Search for the cell housing the specified text and yield its (X, Y) center coordinate. 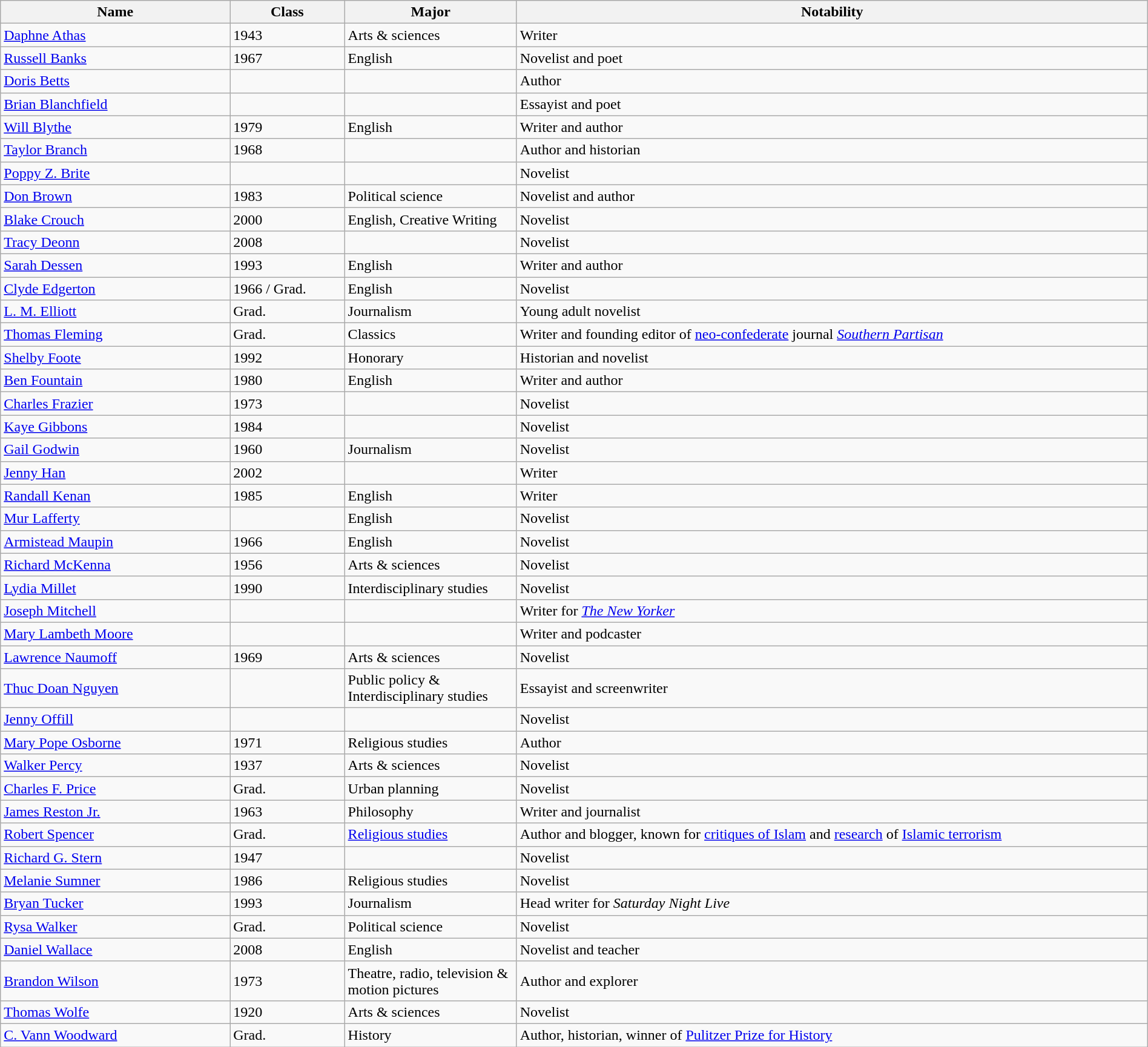
Taylor Branch (115, 150)
Ben Fountain (115, 381)
Lydia Millet (115, 588)
Public policy & Interdisciplinary studies (431, 689)
Mary Pope Osborne (115, 743)
1968 (287, 150)
1983 (287, 196)
1979 (287, 127)
1960 (287, 450)
Rysa Walker (115, 927)
James Reston Jr. (115, 812)
Daphne Athas (115, 35)
Poppy Z. Brite (115, 173)
1980 (287, 381)
Classics (431, 335)
1920 (287, 1012)
C. Vann Woodward (115, 1035)
Will Blythe (115, 127)
Brandon Wilson (115, 980)
Writer and journalist (832, 812)
Armistead Maupin (115, 542)
2000 (287, 219)
Kaye Gibbons (115, 427)
Jenny Offill (115, 720)
1969 (287, 657)
Sarah Dessen (115, 265)
1971 (287, 743)
1937 (287, 766)
Mary Lambeth Moore (115, 634)
Richard McKenna (115, 565)
Thuc Doan Nguyen (115, 689)
Bryan Tucker (115, 904)
Author and explorer (832, 980)
Brian Blanchfield (115, 104)
Tracy Deonn (115, 242)
Mur Lafferty (115, 519)
Novelist and author (832, 196)
Philosophy (431, 812)
Don Brown (115, 196)
Thomas Wolfe (115, 1012)
1985 (287, 496)
Blake Crouch (115, 219)
Walker Percy (115, 766)
Historian and novelist (832, 358)
Writer and founding editor of neo-confederate journal Southern Partisan (832, 335)
Randall Kenan (115, 496)
Essayist and poet (832, 104)
1956 (287, 565)
Melanie Sumner (115, 881)
Honorary (431, 358)
1990 (287, 588)
Name (115, 12)
English, Creative Writing (431, 219)
Major (431, 12)
1963 (287, 812)
L. M. Elliott (115, 312)
1966 (287, 542)
1986 (287, 881)
Charles Frazier (115, 404)
Clyde Edgerton (115, 289)
Interdisciplinary studies (431, 588)
Young adult novelist (832, 312)
Russell Banks (115, 58)
Essayist and screenwriter (832, 689)
Gail Godwin (115, 450)
Charles F. Price (115, 789)
Shelby Foote (115, 358)
Class (287, 12)
Jenny Han (115, 473)
Lawrence Naumoff (115, 657)
1966 / Grad. (287, 289)
Author, historian, winner of Pulitzer Prize for History (832, 1035)
Urban planning (431, 789)
1984 (287, 427)
Daniel Wallace (115, 950)
Novelist and poet (832, 58)
1992 (287, 358)
Robert Spencer (115, 835)
Joseph Mitchell (115, 611)
1967 (287, 58)
Novelist and teacher (832, 950)
1947 (287, 858)
1943 (287, 35)
2002 (287, 473)
Notability (832, 12)
Writer and podcaster (832, 634)
History (431, 1035)
Theatre, radio, television & motion pictures (431, 980)
Author and blogger, known for critiques of Islam and research of Islamic terrorism (832, 835)
Author and historian (832, 150)
Head writer for Saturday Night Live (832, 904)
Doris Betts (115, 81)
Writer for The New Yorker (832, 611)
Richard G. Stern (115, 858)
Thomas Fleming (115, 335)
